Scan for the cell matching the given text and deliver its (X, Y) coordinate at center. 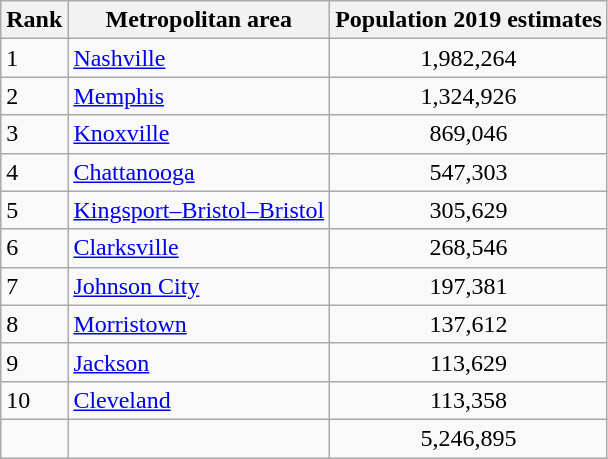
Johnson City (199, 286)
3 (34, 134)
Knoxville (199, 134)
1 (34, 58)
113,358 (469, 400)
Chattanooga (199, 172)
4 (34, 172)
Rank (34, 20)
5 (34, 210)
2 (34, 96)
869,046 (469, 134)
305,629 (469, 210)
Kingsport–Bristol–Bristol (199, 210)
Morristown (199, 324)
8 (34, 324)
Population 2019 estimates (469, 20)
5,246,895 (469, 438)
6 (34, 248)
1,324,926 (469, 96)
137,612 (469, 324)
113,629 (469, 362)
1,982,264 (469, 58)
7 (34, 286)
197,381 (469, 286)
10 (34, 400)
268,546 (469, 248)
547,303 (469, 172)
Memphis (199, 96)
9 (34, 362)
Nashville (199, 58)
Metropolitan area (199, 20)
Clarksville (199, 248)
Cleveland (199, 400)
Jackson (199, 362)
